For the text-containing cell, return its midpoint in (x, y) coordinate format. 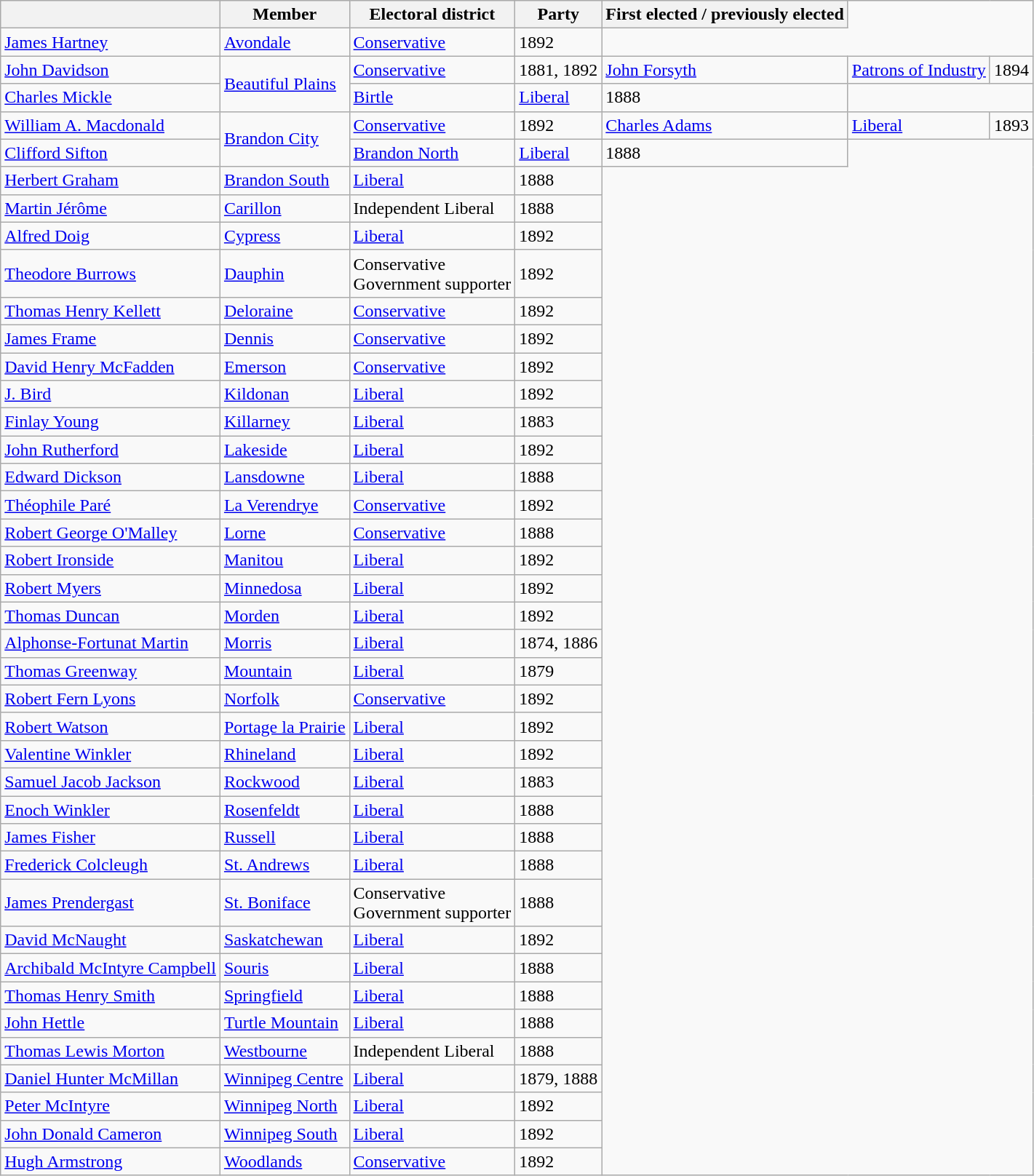
James Hartney (111, 42)
1879 (559, 671)
Portage la Prairie (285, 726)
Hugh Armstrong (111, 1161)
Deloraine (285, 311)
Lansdowne (285, 477)
John Davidson (111, 70)
Avondale (285, 42)
Dennis (285, 338)
Clifford Sifton (111, 153)
Charles Adams (725, 125)
Robert Watson (111, 726)
Charles Mickle (111, 98)
Winnipeg South (285, 1134)
Kildonan (285, 394)
Winnipeg Centre (285, 1078)
John Donald Cameron (111, 1134)
Minnedosa (285, 588)
Archibald McIntyre Campbell (111, 968)
Winnipeg North (285, 1106)
Brandon City (285, 139)
Rosenfeldt (285, 810)
Robert Fern Lyons (111, 699)
Manitou (285, 560)
1879, 1888 (559, 1078)
Norfolk (285, 699)
Saskatchewan (285, 940)
Thomas Lewis Morton (111, 1051)
Thomas Duncan (111, 616)
Edward Dickson (111, 477)
Brandon South (285, 180)
Lakeside (285, 450)
John Hettle (111, 1023)
David Henry McFadden (111, 366)
Emerson (285, 366)
La Verendrye (285, 505)
James Prendergast (111, 902)
Electoral district (432, 15)
Robert Ironside (111, 560)
David McNaught (111, 940)
1893 (1011, 125)
Enoch Winkler (111, 810)
Beautiful Plains (285, 84)
Brandon North (432, 153)
1874, 1886 (559, 643)
Westbourne (285, 1051)
Mountain (285, 671)
Frederick Colcleugh (111, 865)
James Fisher (111, 838)
Valentine Winkler (111, 754)
Souris (285, 968)
Carillon (285, 208)
Robert Myers (111, 588)
Russell (285, 838)
Rockwood (285, 782)
Samuel Jacob Jackson (111, 782)
Alphonse-Fortunat Martin (111, 643)
Party (559, 15)
Daniel Hunter McMillan (111, 1078)
Springfield (285, 996)
St. Boniface (285, 902)
Dauphin (285, 274)
1881, 1892 (559, 70)
Thomas Henry Smith (111, 996)
First elected / previously elected (725, 15)
Killarney (285, 422)
Woodlands (285, 1161)
Morden (285, 616)
Robert George O'Malley (111, 533)
Birtle (432, 98)
John Rutherford (111, 450)
1894 (1011, 70)
Théophile Paré (111, 505)
Thomas Greenway (111, 671)
Herbert Graham (111, 180)
Rhineland (285, 754)
Peter McIntyre (111, 1106)
Theodore Burrows (111, 274)
Patrons of Industry (918, 70)
Cypress (285, 236)
John Forsyth (725, 70)
Morris (285, 643)
Thomas Henry Kellett (111, 311)
William A. Macdonald (111, 125)
Lorne (285, 533)
Alfred Doig (111, 236)
Finlay Young (111, 422)
Turtle Mountain (285, 1023)
St. Andrews (285, 865)
Member (285, 15)
James Frame (111, 338)
Martin Jérôme (111, 208)
J. Bird (111, 394)
